Identify which cell holds the provided text, then report its (x, y) central coordinate. 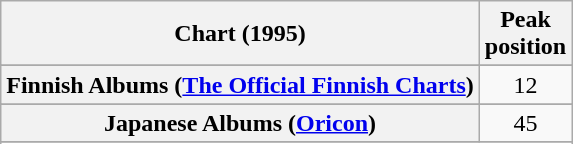
Peakposition (525, 34)
12 (525, 85)
Japanese Albums (Oricon) (240, 123)
Chart (1995) (240, 34)
Finnish Albums (The Official Finnish Charts) (240, 85)
45 (525, 123)
